For the text-containing cell, return its midpoint in [x, y] coordinate format. 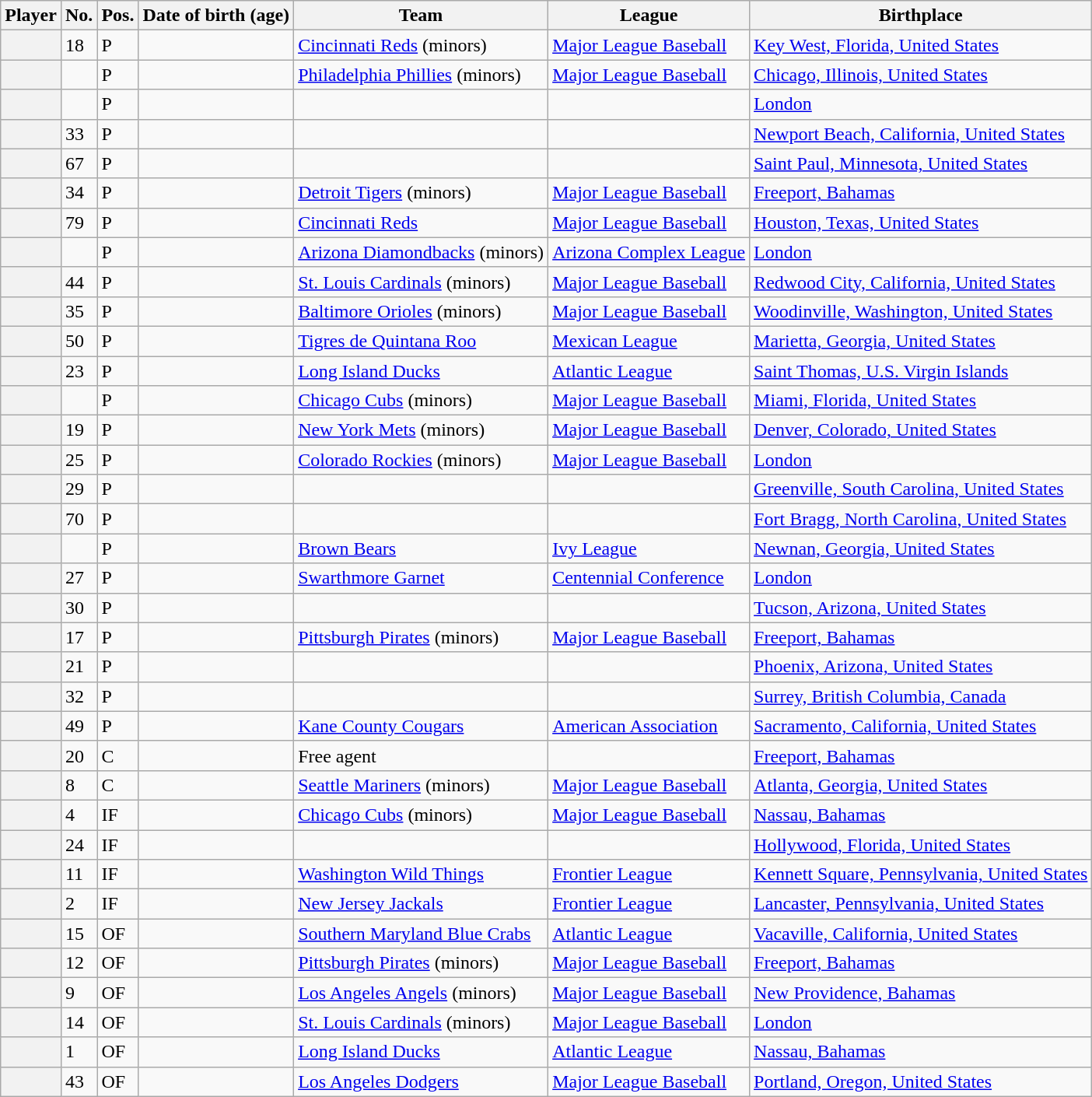
Miami, Florida, United States [921, 401]
67 [79, 163]
Cincinnati Reds (minors) [422, 45]
49 [79, 726]
27 [79, 578]
Newport Beach, California, United States [921, 134]
Saint Thomas, U.S. Virgin Islands [921, 371]
Woodinville, Washington, United States [921, 311]
Kennett Square, Pennsylvania, United States [921, 874]
20 [79, 755]
Ivy League [649, 548]
17 [79, 637]
Sacramento, California, United States [921, 726]
Arizona Diamondbacks (minors) [422, 252]
Fort Bragg, North Carolina, United States [921, 519]
Hollywood, Florida, United States [921, 844]
Tucson, Arizona, United States [921, 608]
Detroit Tigers (minors) [422, 193]
12 [79, 963]
Seattle Mariners (minors) [422, 785]
15 [79, 934]
Player [31, 16]
14 [79, 1022]
25 [79, 460]
11 [79, 874]
Philadelphia Phillies (minors) [422, 75]
Phoenix, Arizona, United States [921, 667]
35 [79, 311]
Atlanta, Georgia, United States [921, 785]
30 [79, 608]
23 [79, 371]
Cincinnati Reds [422, 223]
70 [79, 519]
4 [79, 815]
Team [422, 16]
Brown Bears [422, 548]
Southern Maryland Blue Crabs [422, 934]
21 [79, 667]
1 [79, 1052]
79 [79, 223]
Arizona Complex League [649, 252]
8 [79, 785]
Centennial Conference [649, 578]
Swarthmore Garnet [422, 578]
Portland, Oregon, United States [921, 1081]
24 [79, 844]
Free agent [422, 755]
Lancaster, Pennsylvania, United States [921, 904]
32 [79, 696]
50 [79, 341]
Chicago, Illinois, United States [921, 75]
19 [79, 430]
Newnan, Georgia, United States [921, 548]
No. [79, 16]
League [649, 16]
Kane County Cougars [422, 726]
Baltimore Orioles (minors) [422, 311]
Surrey, British Columbia, Canada [921, 696]
Denver, Colorado, United States [921, 430]
Pos. [118, 16]
Tigres de Quintana Roo [422, 341]
33 [79, 134]
Birthplace [921, 16]
Saint Paul, Minnesota, United States [921, 163]
29 [79, 489]
New York Mets (minors) [422, 430]
American Association [649, 726]
Key West, Florida, United States [921, 45]
Date of birth (age) [216, 16]
Los Angeles Dodgers [422, 1081]
Vacaville, California, United States [921, 934]
New Providence, Bahamas [921, 993]
9 [79, 993]
Washington Wild Things [422, 874]
Greenville, South Carolina, United States [921, 489]
34 [79, 193]
Houston, Texas, United States [921, 223]
New Jersey Jackals [422, 904]
44 [79, 282]
Mexican League [649, 341]
Redwood City, California, United States [921, 282]
2 [79, 904]
Marietta, Georgia, United States [921, 341]
Los Angeles Angels (minors) [422, 993]
43 [79, 1081]
Colorado Rockies (minors) [422, 460]
18 [79, 45]
